Scan for the cell matching the given text and deliver its (X, Y) coordinate at center. 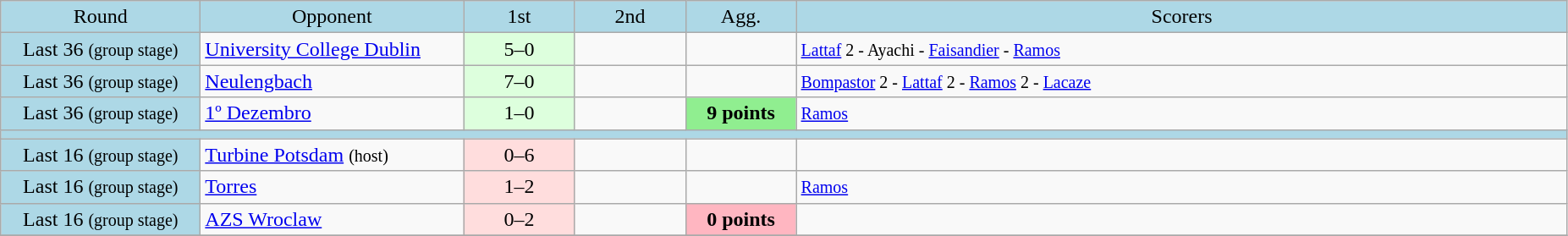
0–2 (520, 219)
1º Dezembro (332, 113)
Turbine Potsdam (host) (332, 155)
7–0 (520, 81)
5–0 (520, 49)
AZS Wroclaw (332, 219)
0–6 (520, 155)
Lattaf 2 - Ayachi - Faisandier - Ramos (1181, 49)
2nd (630, 17)
Scorers (1181, 17)
Agg. (741, 17)
1st (520, 17)
Bompastor 2 - Lattaf 2 - Ramos 2 - Lacaze (1181, 81)
Neulengbach (332, 81)
9 points (741, 113)
Torres (332, 187)
1–0 (520, 113)
1–2 (520, 187)
Opponent (332, 17)
Round (101, 17)
University College Dublin (332, 49)
0 points (741, 219)
